Extract the (x, y) coordinate from the center of the cell holding the provided text.  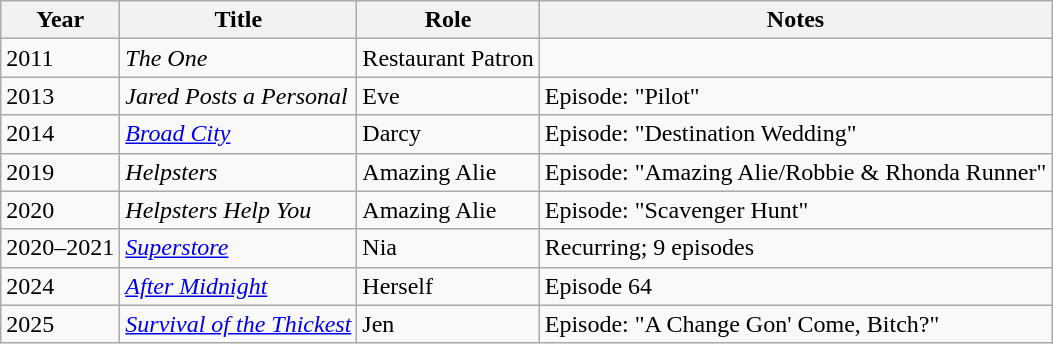
Episode: "Destination Wedding" (796, 134)
2014 (60, 134)
2025 (60, 324)
Jared Posts a Personal (238, 96)
2020–2021 (60, 248)
Episode: "Scavenger Hunt" (796, 210)
Eve (448, 96)
Broad City (238, 134)
Year (60, 20)
Superstore (238, 248)
Title (238, 20)
Episode 64 (796, 286)
Episode: "A Change Gon' Come, Bitch?" (796, 324)
Darcy (448, 134)
Jen (448, 324)
2011 (60, 58)
After Midnight (238, 286)
Survival of the Thickest (238, 324)
2013 (60, 96)
2024 (60, 286)
The One (238, 58)
Helpsters Help You (238, 210)
Herself (448, 286)
Notes (796, 20)
Recurring; 9 episodes (796, 248)
Helpsters (238, 172)
Episode: "Amazing Alie/Robbie & Rhonda Runner" (796, 172)
Restaurant Patron (448, 58)
Nia (448, 248)
Role (448, 20)
Episode: "Pilot" (796, 96)
2019 (60, 172)
2020 (60, 210)
